Find where the given text appears and provide that cell's center as [X, Y] coordinate. 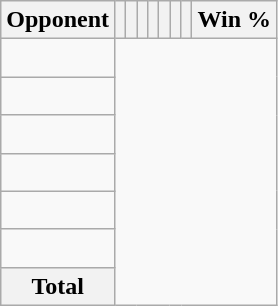
Total [58, 286]
Opponent [58, 20]
Win % [234, 20]
